Locate the cell with the specified text and output its (X, Y) center coordinate. 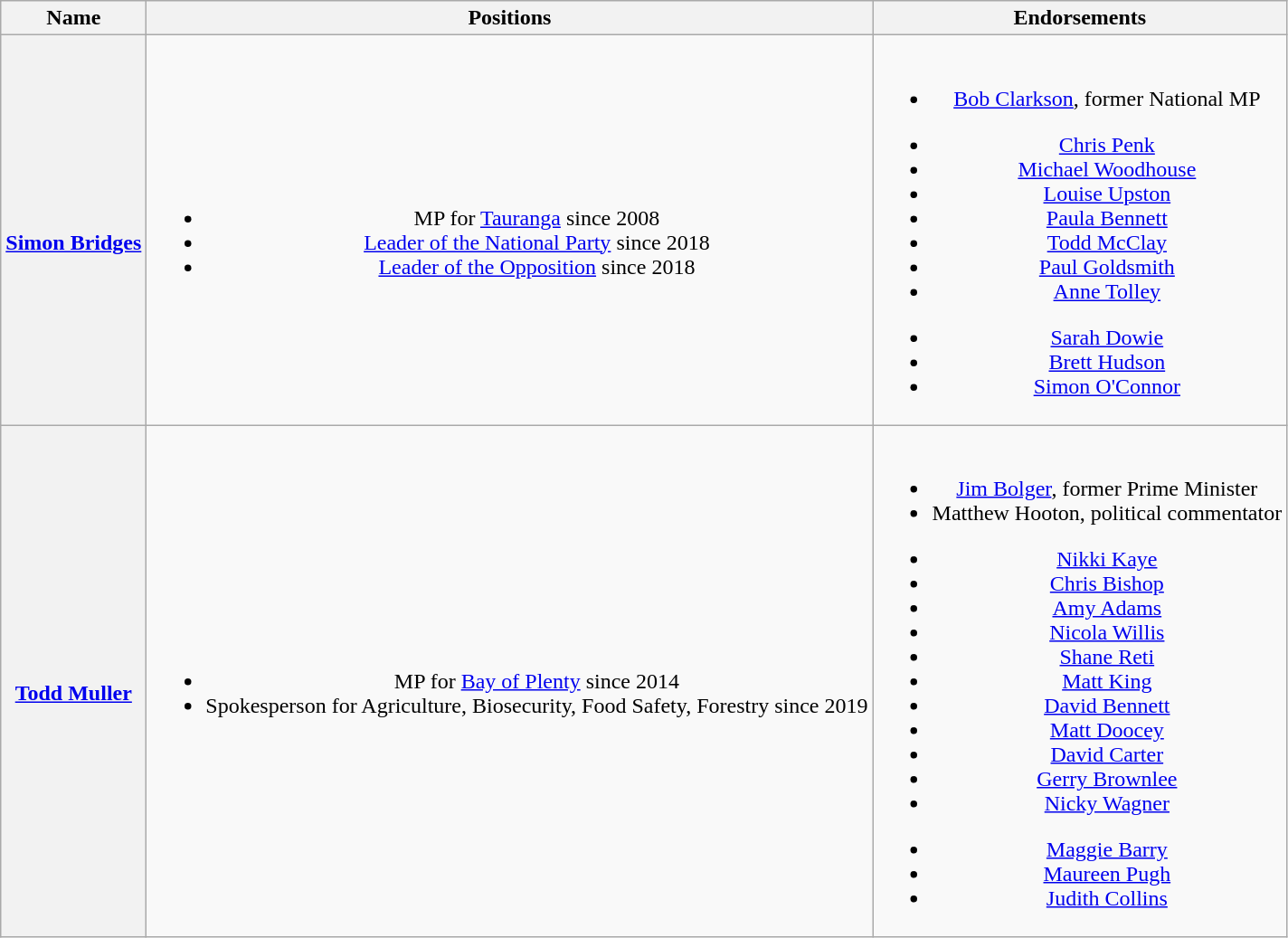
Endorsements (1080, 18)
Todd Muller (74, 681)
MP for Bay of Plenty since 2014Spokesperson for Agriculture, Biosecurity, Food Safety, Forestry since 2019 (510, 681)
Positions (510, 18)
Simon Bridges (74, 230)
MP for Tauranga since 2008Leader of the National Party since 2018Leader of the Opposition since 2018 (510, 230)
Name (74, 18)
